Return (X, Y) of the center of cell containing provided text 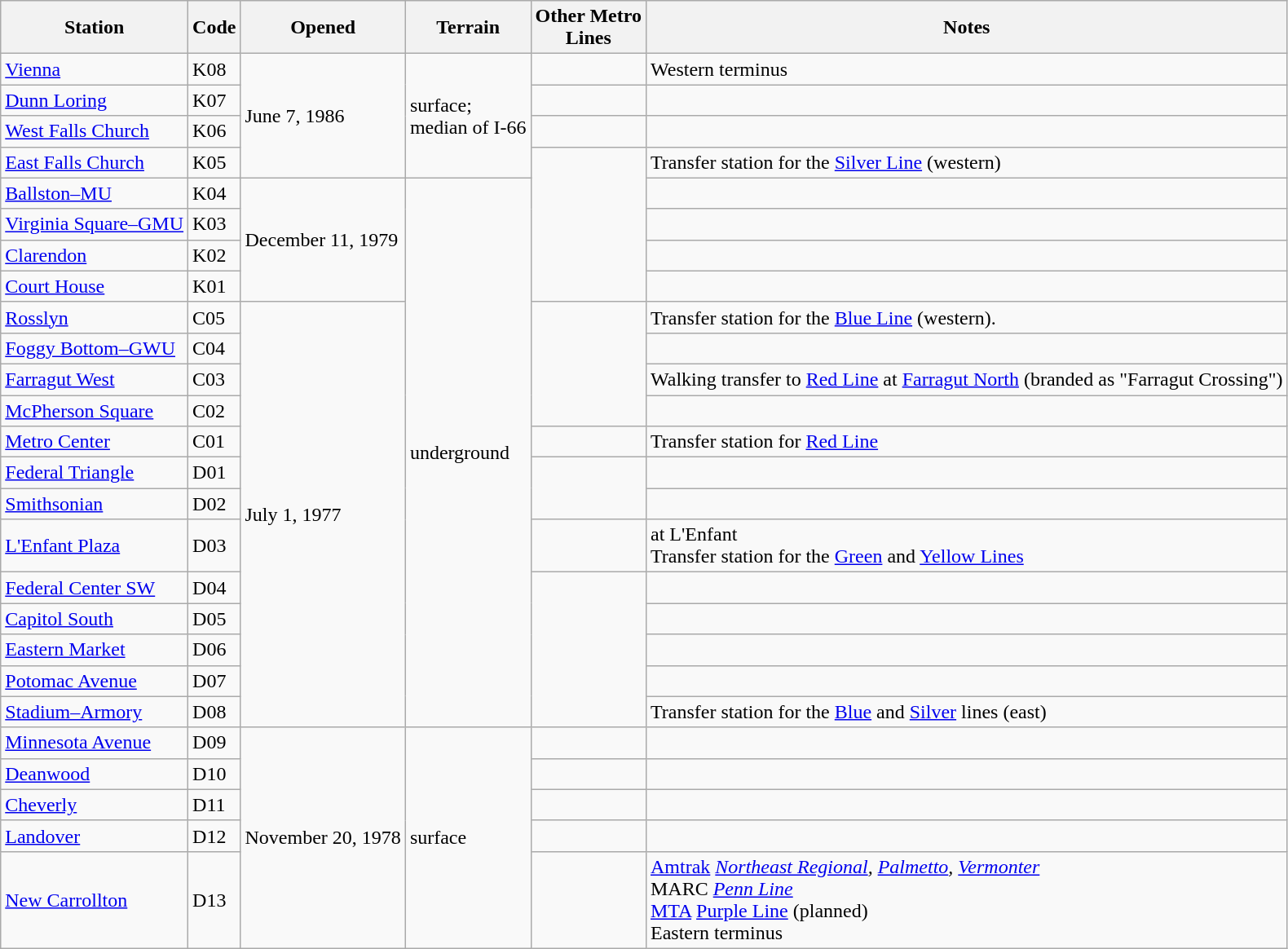
November 20, 1978 (323, 838)
Walking transfer to Red Line at Farragut North (branded as "Farragut Crossing") (967, 379)
Transfer station for the Silver Line (western) (967, 162)
K07 (214, 100)
C04 (214, 348)
K04 (214, 193)
Capitol South (95, 619)
December 11, 1979 (323, 240)
K02 (214, 255)
K08 (214, 69)
C02 (214, 410)
Virginia Square–GMU (95, 224)
K05 (214, 162)
June 7, 1986 (323, 116)
C01 (214, 442)
Code (214, 28)
Minnesota Avenue (95, 743)
surface (468, 838)
Stadium–Armory (95, 712)
Transfer station for the Blue and Silver lines (east) (967, 712)
D13 (214, 900)
D11 (214, 805)
D08 (214, 712)
Metro Center (95, 442)
D03 (214, 546)
L'Enfant Plaza (95, 546)
Opened (323, 28)
Ballston–MU (95, 193)
Landover (95, 836)
Clarendon (95, 255)
Potomac Avenue (95, 681)
Farragut West (95, 379)
C05 (214, 317)
D01 (214, 473)
Western terminus (967, 69)
C03 (214, 379)
Station (95, 28)
Amtrak Northeast Regional, Palmetto, Vermonter MARC Penn Line MTA Purple Line (planned) Eastern terminus (967, 900)
Smithsonian (95, 504)
K03 (214, 224)
K06 (214, 131)
Cheverly (95, 805)
Rosslyn (95, 317)
D04 (214, 588)
Vienna (95, 69)
D10 (214, 774)
D06 (214, 650)
Federal Triangle (95, 473)
D02 (214, 504)
Dunn Loring (95, 100)
New Carrollton (95, 900)
K01 (214, 286)
Court House (95, 286)
underground (468, 452)
Transfer station for the Blue Line (western). (967, 317)
at L'Enfant Transfer station for the Green and Yellow Lines (967, 546)
West Falls Church (95, 131)
D12 (214, 836)
D07 (214, 681)
D09 (214, 743)
Eastern Market (95, 650)
surface;median of I-66 (468, 116)
McPherson Square (95, 410)
Foggy Bottom–GWU (95, 348)
Notes (967, 28)
Terrain (468, 28)
July 1, 1977 (323, 514)
Deanwood (95, 774)
Federal Center SW (95, 588)
Transfer station for Red Line (967, 442)
East Falls Church (95, 162)
Other MetroLines (589, 28)
D05 (214, 619)
